Output the (x, y) coordinate of the center of the cell containing the given text.  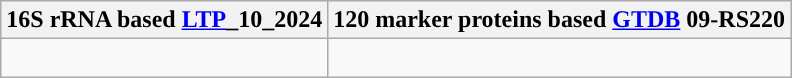
120 marker proteins based GTDB 09-RS220 (560, 20)
16S rRNA based LTP_10_2024 (164, 20)
